Return the (x, y) coordinate for the center point of the cell that contains the specified text.  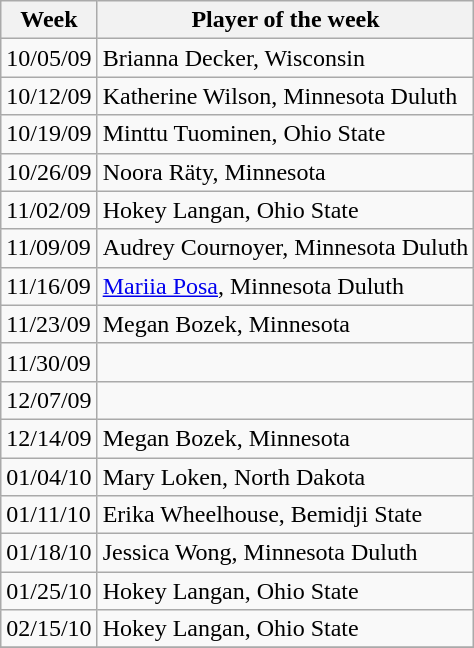
11/02/09 (49, 210)
Brianna Decker, Wisconsin (286, 58)
10/05/09 (49, 58)
11/09/09 (49, 248)
11/30/09 (49, 362)
01/11/10 (49, 515)
01/04/10 (49, 477)
11/16/09 (49, 286)
10/19/09 (49, 134)
12/14/09 (49, 438)
Mary Loken, North Dakota (286, 477)
01/25/10 (49, 591)
11/23/09 (49, 324)
02/15/10 (49, 629)
Jessica Wong, Minnesota Duluth (286, 553)
01/18/10 (49, 553)
12/07/09 (49, 400)
Minttu Tuominen, Ohio State (286, 134)
Erika Wheelhouse, Bemidji State (286, 515)
Audrey Cournoyer, Minnesota Duluth (286, 248)
Noora Räty, Minnesota (286, 172)
Mariia Posa, Minnesota Duluth (286, 286)
Week (49, 20)
10/26/09 (49, 172)
10/12/09 (49, 96)
Player of the week (286, 20)
Katherine Wilson, Minnesota Duluth (286, 96)
